Scan for the cell matching the given text and deliver its (x, y) coordinate at center. 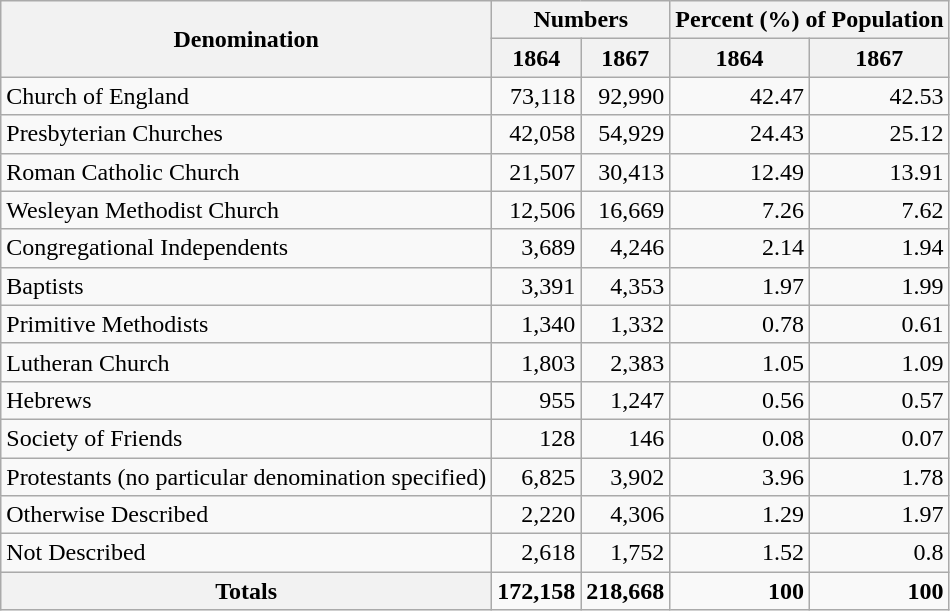
Congregational Independents (246, 248)
73,118 (536, 96)
0.56 (740, 400)
1.05 (740, 362)
42.47 (740, 96)
1.09 (879, 362)
3,902 (626, 477)
1,340 (536, 324)
2,618 (536, 553)
3,391 (536, 286)
1,803 (536, 362)
955 (536, 400)
Not Described (246, 553)
Presbyterian Churches (246, 134)
Society of Friends (246, 438)
Primitive Methodists (246, 324)
0.8 (879, 553)
0.57 (879, 400)
16,669 (626, 210)
172,158 (536, 591)
128 (536, 438)
13.91 (879, 172)
3,689 (536, 248)
Denomination (246, 39)
Wesleyan Methodist Church (246, 210)
1,752 (626, 553)
6,825 (536, 477)
25.12 (879, 134)
12,506 (536, 210)
54,929 (626, 134)
Totals (246, 591)
1.29 (740, 515)
Numbers (581, 20)
42,058 (536, 134)
146 (626, 438)
4,246 (626, 248)
92,990 (626, 96)
7.62 (879, 210)
3.96 (740, 477)
24.43 (740, 134)
1,332 (626, 324)
Hebrews (246, 400)
Church of England (246, 96)
7.26 (740, 210)
Lutheran Church (246, 362)
2,383 (626, 362)
2,220 (536, 515)
4,306 (626, 515)
30,413 (626, 172)
Protestants (no particular denomination specified) (246, 477)
1.52 (740, 553)
1.78 (879, 477)
Otherwise Described (246, 515)
1,247 (626, 400)
0.78 (740, 324)
4,353 (626, 286)
218,668 (626, 591)
12.49 (740, 172)
1.99 (879, 286)
0.61 (879, 324)
0.07 (879, 438)
1.94 (879, 248)
Roman Catholic Church (246, 172)
21,507 (536, 172)
0.08 (740, 438)
42.53 (879, 96)
Percent (%) of Population (810, 20)
2.14 (740, 248)
Baptists (246, 286)
